Find where the given text appears and provide that cell's center as (X, Y) coordinate. 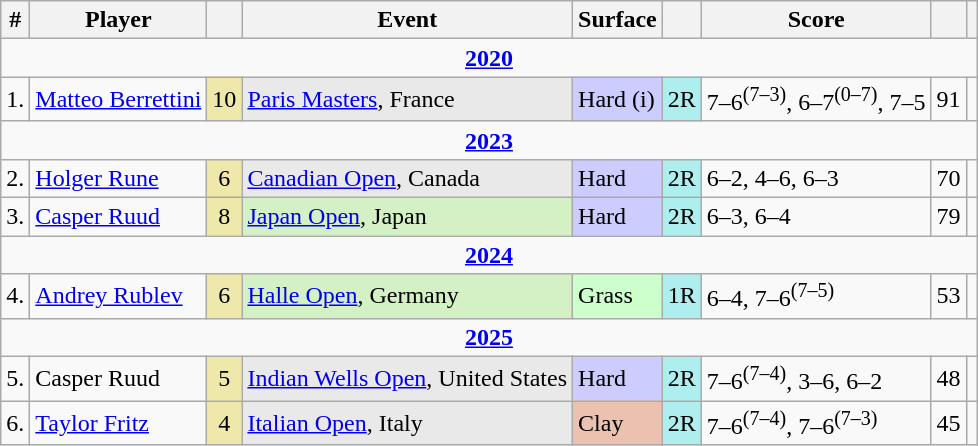
5 (224, 378)
5. (16, 378)
Score (816, 20)
Paris Masters, France (408, 100)
7–6(7–4), 3–6, 6–2 (816, 378)
Clay (618, 424)
6. (16, 424)
70 (948, 178)
# (16, 20)
7–6(7–4), 7–6(7–3) (816, 424)
6–3, 6–4 (816, 217)
6–2, 4–6, 6–3 (816, 178)
8 (224, 217)
2. (16, 178)
Player (118, 20)
2020 (489, 58)
91 (948, 100)
3. (16, 217)
Japan Open, Japan (408, 217)
45 (948, 424)
Halle Open, Germany (408, 296)
2025 (489, 337)
2024 (489, 255)
Taylor Fritz (118, 424)
1. (16, 100)
Holger Rune (118, 178)
Grass (618, 296)
Indian Wells Open, United States (408, 378)
6–4, 7–6(7–5) (816, 296)
4 (224, 424)
4. (16, 296)
1R (682, 296)
48 (948, 378)
2023 (489, 140)
79 (948, 217)
Hard (i) (618, 100)
Canadian Open, Canada (408, 178)
10 (224, 100)
Matteo Berrettini (118, 100)
Event (408, 20)
Surface (618, 20)
7–6(7–3), 6–7(0–7), 7–5 (816, 100)
Andrey Rublev (118, 296)
Italian Open, Italy (408, 424)
53 (948, 296)
